Return the [X, Y] coordinate for the center point of the cell that contains the specified text.  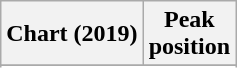
Peakposition [189, 34]
Chart (2019) [72, 34]
